Return (x, y) of the center of cell containing provided text 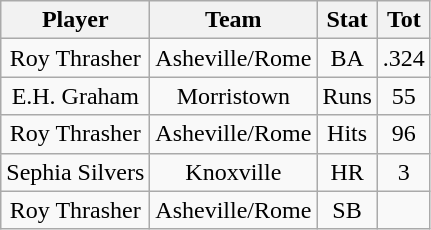
E.H. Graham (76, 96)
3 (404, 172)
Sephia Silvers (76, 172)
BA (347, 58)
Stat (347, 20)
Morristown (234, 96)
SB (347, 210)
.324 (404, 58)
Player (76, 20)
Team (234, 20)
Knoxville (234, 172)
96 (404, 134)
55 (404, 96)
HR (347, 172)
Tot (404, 20)
Hits (347, 134)
Runs (347, 96)
